Output the [x, y] coordinate of the center of the cell containing the given text.  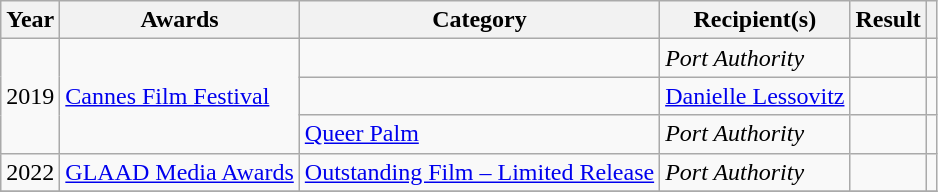
Danielle Lessovitz [755, 96]
2019 [30, 96]
Recipient(s) [755, 20]
Outstanding Film – Limited Release [479, 172]
Queer Palm [479, 134]
GLAAD Media Awards [180, 172]
Awards [180, 20]
Cannes Film Festival [180, 96]
Year [30, 20]
2022 [30, 172]
Result [888, 20]
Category [479, 20]
